Detect which cell encompasses the target text, then output its [x, y] center coordinate. 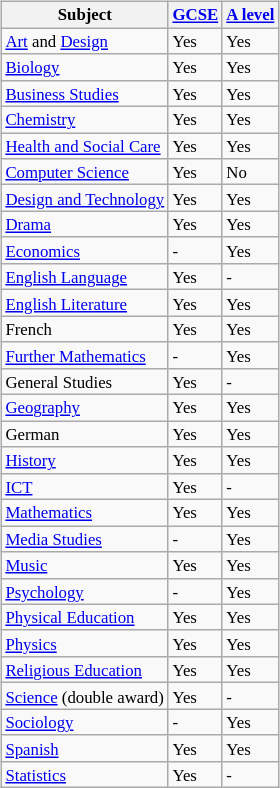
Sociology [84, 722]
Art and Design [84, 41]
GCSE [195, 15]
Geography [84, 408]
Health and Social Care [84, 146]
Economics [84, 250]
Media Studies [84, 539]
Physics [84, 643]
Computer Science [84, 172]
Science (double award) [84, 696]
Religious Education [84, 670]
Statistics [84, 774]
ICT [84, 486]
Music [84, 565]
German [84, 434]
Mathematics [84, 512]
Subject [84, 15]
French [84, 329]
Biology [84, 67]
Spanish [84, 748]
Psychology [84, 591]
Business Studies [84, 93]
Drama [84, 224]
A level [250, 15]
Chemistry [84, 119]
General Studies [84, 381]
No [250, 172]
Further Mathematics [84, 355]
Physical Education [84, 617]
History [84, 460]
English Literature [84, 303]
Design and Technology [84, 198]
English Language [84, 277]
